Pinpoint the cell where the given text exists, returning its [x, y] midpoint coordinate. 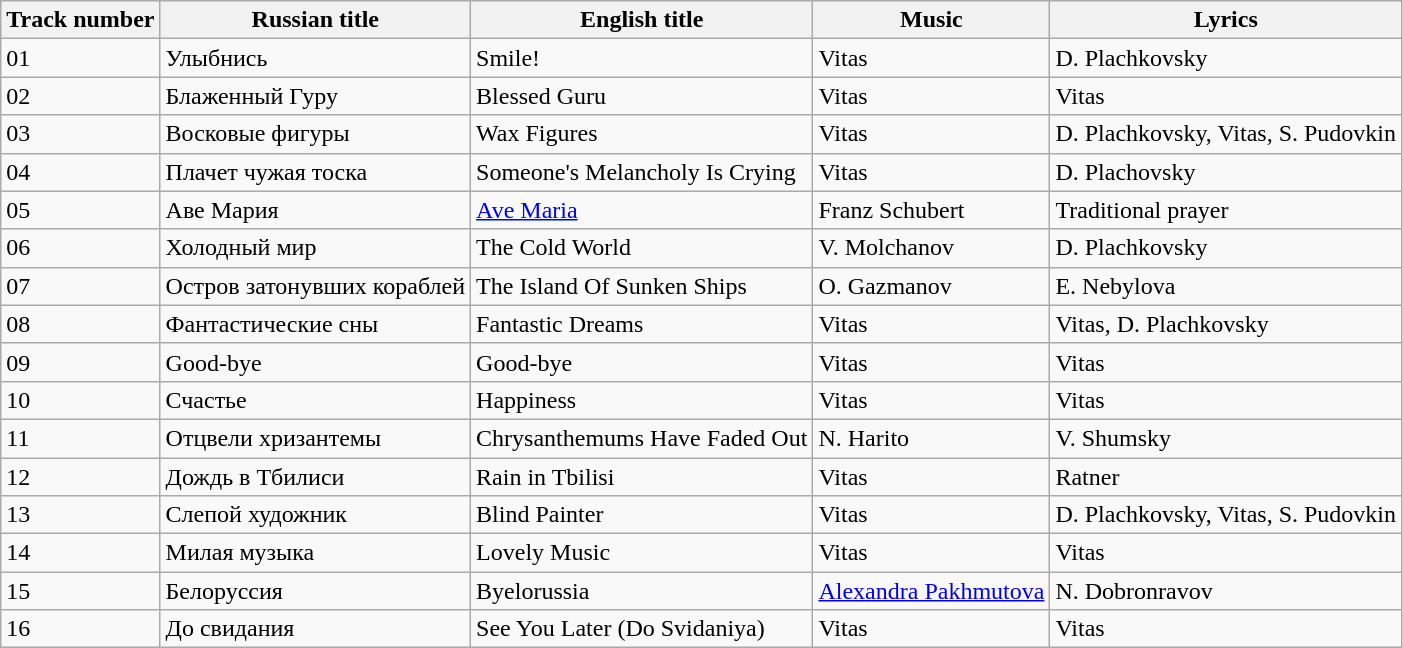
10 [80, 400]
Отцвели хризантемы [316, 438]
Traditional prayer [1226, 210]
Слепой художник [316, 515]
Russian title [316, 20]
Улыбнись [316, 58]
V. Shumsky [1226, 438]
Ave Maria [642, 210]
Alexandra Pakhmutova [932, 591]
Милая музыка [316, 553]
The Cold World [642, 248]
Счастье [316, 400]
Восковые фигуры [316, 134]
Track number [80, 20]
03 [80, 134]
Fantastic Dreams [642, 324]
Chrysanthemums Have Faded Out [642, 438]
Smile! [642, 58]
Холодный мир [316, 248]
V. Molchanov [932, 248]
Vitas, D. Plachkovsky [1226, 324]
Lyrics [1226, 20]
N. Dobronravov [1226, 591]
O. Gazmanov [932, 286]
Ratner [1226, 477]
Blind Painter [642, 515]
08 [80, 324]
12 [80, 477]
Блаженный Гуру [316, 96]
See You Later (Do Svidaniya) [642, 629]
Остров затонувших кораблей [316, 286]
Happiness [642, 400]
Music [932, 20]
Белоруссия [316, 591]
Blessed Guru [642, 96]
Franz Schubert [932, 210]
15 [80, 591]
13 [80, 515]
14 [80, 553]
The Island Of Sunken Ships [642, 286]
Аве Мария [316, 210]
01 [80, 58]
D. Plachovsky [1226, 172]
N. Harito [932, 438]
Дождь в Тбилиси [316, 477]
02 [80, 96]
11 [80, 438]
Wax Figures [642, 134]
Someone's Melancholy Is Crying [642, 172]
07 [80, 286]
16 [80, 629]
Lovely Music [642, 553]
Byelorussia [642, 591]
До свидания [316, 629]
09 [80, 362]
04 [80, 172]
Плачет чужая тоска [316, 172]
Фантастические сны [316, 324]
Rain in Tbilisi [642, 477]
05 [80, 210]
06 [80, 248]
E. Nebylova [1226, 286]
English title [642, 20]
